Detect which cell encompasses the target text, then output its [X, Y] center coordinate. 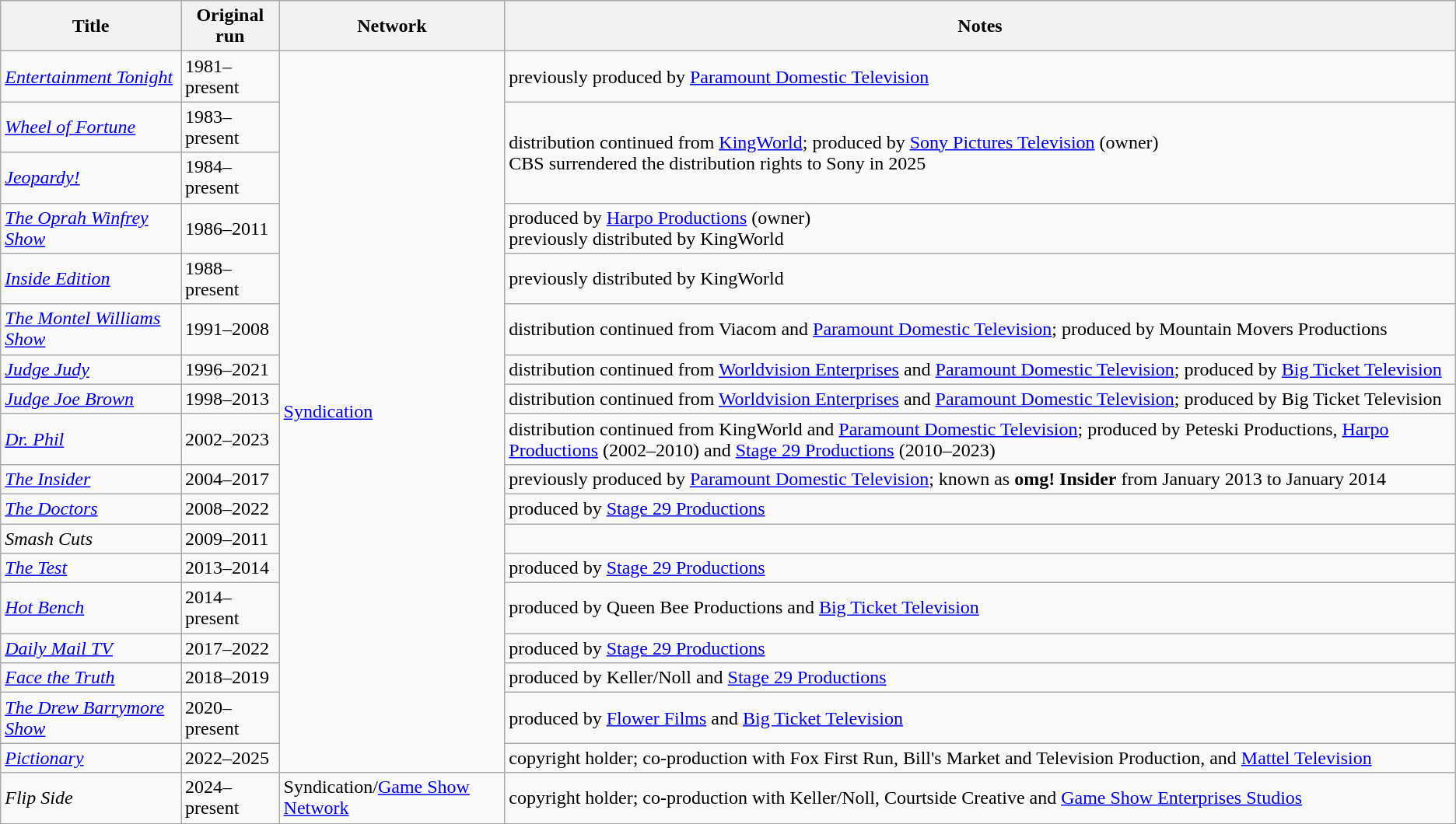
1986–2011 [230, 229]
1998–2013 [230, 399]
Notes [980, 26]
1981–present [230, 76]
Title [91, 26]
previously produced by Paramount Domestic Television; known as omg! Insider from January 2013 to January 2014 [980, 479]
2020–present [230, 718]
1991–2008 [230, 330]
2004–2017 [230, 479]
The Drew Barrymore Show [91, 718]
2014–present [230, 608]
2022–2025 [230, 758]
Smash Cuts [91, 539]
The Insider [91, 479]
produced by Flower Films and Big Ticket Television [980, 718]
Jeopardy! [91, 177]
previously produced by Paramount Domestic Television [980, 76]
previously distributed by KingWorld [980, 278]
distribution continued from Viacom and Paramount Domestic Television; produced by Mountain Movers Productions [980, 330]
2013–2014 [230, 568]
Pictionary [91, 758]
distribution continued from KingWorld; produced by Sony Pictures Television (owner)CBS surrendered the distribution rights to Sony in 2025 [980, 152]
Dr. Phil [91, 438]
1996–2021 [230, 369]
Entertainment Tonight [91, 76]
2008–2022 [230, 508]
2024–present [230, 798]
Syndication [392, 412]
Daily Mail TV [91, 648]
The Test [91, 568]
Inside Edition [91, 278]
1983–present [230, 127]
1984–present [230, 177]
produced by Harpo Productions (owner)previously distributed by KingWorld [980, 229]
Syndication/Game Show Network [392, 798]
Hot Bench [91, 608]
2009–2011 [230, 539]
Judge Joe Brown [91, 399]
The Oprah Winfrey Show [91, 229]
produced by Queen Bee Productions and Big Ticket Television [980, 608]
Face the Truth [91, 678]
Judge Judy [91, 369]
Network [392, 26]
The Doctors [91, 508]
2017–2022 [230, 648]
The Montel Williams Show [91, 330]
copyright holder; co-production with Fox First Run, Bill's Market and Television Production, and Mattel Television [980, 758]
1988–present [230, 278]
copyright holder; co-production with Keller/Noll, Courtside Creative and Game Show Enterprises Studios [980, 798]
2018–2019 [230, 678]
Flip Side [91, 798]
Original run [230, 26]
Wheel of Fortune [91, 127]
produced by Keller/Noll and Stage 29 Productions [980, 678]
2002–2023 [230, 438]
